Detect which cell encompasses the target text, then output its [x, y] center coordinate. 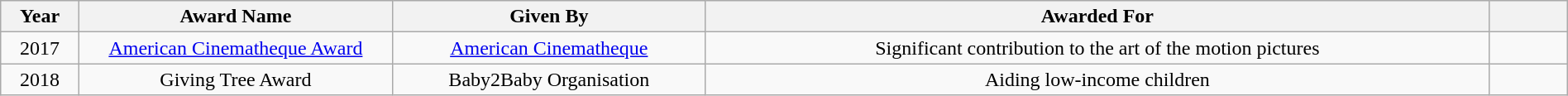
Significant contribution to the art of the motion pictures [1097, 48]
Year [40, 17]
Aiding low-income children [1097, 79]
Awarded For [1097, 17]
Baby2Baby Organisation [549, 79]
2018 [40, 79]
American Cinematheque Award [235, 48]
2017 [40, 48]
Award Name [235, 17]
Giving Tree Award [235, 79]
American Cinematheque [549, 48]
Given By [549, 17]
